Detect which cell encompasses the target text, then output its (X, Y) center coordinate. 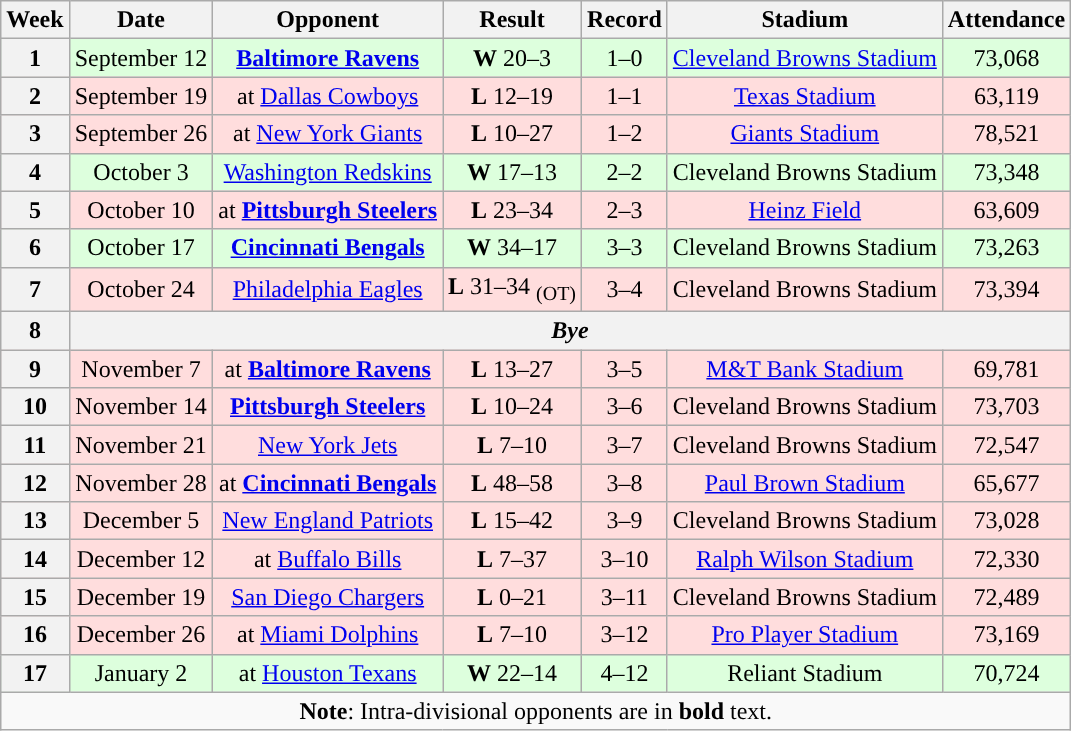
Opponent (328, 20)
W 34–17 (512, 248)
Result (512, 20)
at Cincinnati Bengals (328, 483)
Philadelphia Eagles (328, 289)
Pittsburgh Steelers (328, 407)
63,119 (1006, 96)
Paul Brown Stadium (804, 483)
72,330 (1006, 559)
November 7 (141, 369)
4 (35, 172)
65,677 (1006, 483)
Date (141, 20)
1–2 (625, 134)
October 17 (141, 248)
November 14 (141, 407)
at Baltimore Ravens (328, 369)
L 13–27 (512, 369)
15 (35, 597)
Cincinnati Bengals (328, 248)
October 3 (141, 172)
1–0 (625, 58)
L 48–58 (512, 483)
Pro Player Stadium (804, 635)
73,394 (1006, 289)
at Dallas Cowboys (328, 96)
October 10 (141, 210)
December 5 (141, 521)
11 (35, 445)
L 31–34 (OT) (512, 289)
73,068 (1006, 58)
3–9 (625, 521)
12 (35, 483)
9 (35, 369)
73,028 (1006, 521)
Stadium (804, 20)
Texas Stadium (804, 96)
Baltimore Ravens (328, 58)
November 28 (141, 483)
3–8 (625, 483)
7 (35, 289)
at Miami Dolphins (328, 635)
6 (35, 248)
Heinz Field (804, 210)
3–3 (625, 248)
Week (35, 20)
September 12 (141, 58)
at Pittsburgh Steelers (328, 210)
San Diego Chargers (328, 597)
1–1 (625, 96)
78,521 (1006, 134)
L 7–37 (512, 559)
October 24 (141, 289)
3 (35, 134)
72,547 (1006, 445)
W 17–13 (512, 172)
13 (35, 521)
2 (35, 96)
5 (35, 210)
Ralph Wilson Stadium (804, 559)
September 26 (141, 134)
Reliant Stadium (804, 673)
L 23–34 (512, 210)
17 (35, 673)
December 19 (141, 597)
Washington Redskins (328, 172)
New York Jets (328, 445)
New England Patriots (328, 521)
3–10 (625, 559)
at New York Giants (328, 134)
Record (625, 20)
L 10–24 (512, 407)
2–3 (625, 210)
at Houston Texans (328, 673)
Attendance (1006, 20)
Bye (570, 331)
M&T Bank Stadium (804, 369)
3–7 (625, 445)
Giants Stadium (804, 134)
70,724 (1006, 673)
at Buffalo Bills (328, 559)
Note: Intra-divisional opponents are in bold text. (536, 711)
W 20–3 (512, 58)
8 (35, 331)
14 (35, 559)
L 12–19 (512, 96)
L 10–27 (512, 134)
3–4 (625, 289)
72,489 (1006, 597)
L 15–42 (512, 521)
73,263 (1006, 248)
3–5 (625, 369)
1 (35, 58)
3–12 (625, 635)
L 0–21 (512, 597)
16 (35, 635)
September 19 (141, 96)
3–11 (625, 597)
10 (35, 407)
4–12 (625, 673)
2–2 (625, 172)
63,609 (1006, 210)
69,781 (1006, 369)
3–6 (625, 407)
November 21 (141, 445)
73,169 (1006, 635)
December 26 (141, 635)
January 2 (141, 673)
73,703 (1006, 407)
W 22–14 (512, 673)
December 12 (141, 559)
73,348 (1006, 172)
